Identify which cell holds the provided text, then report its (X, Y) central coordinate. 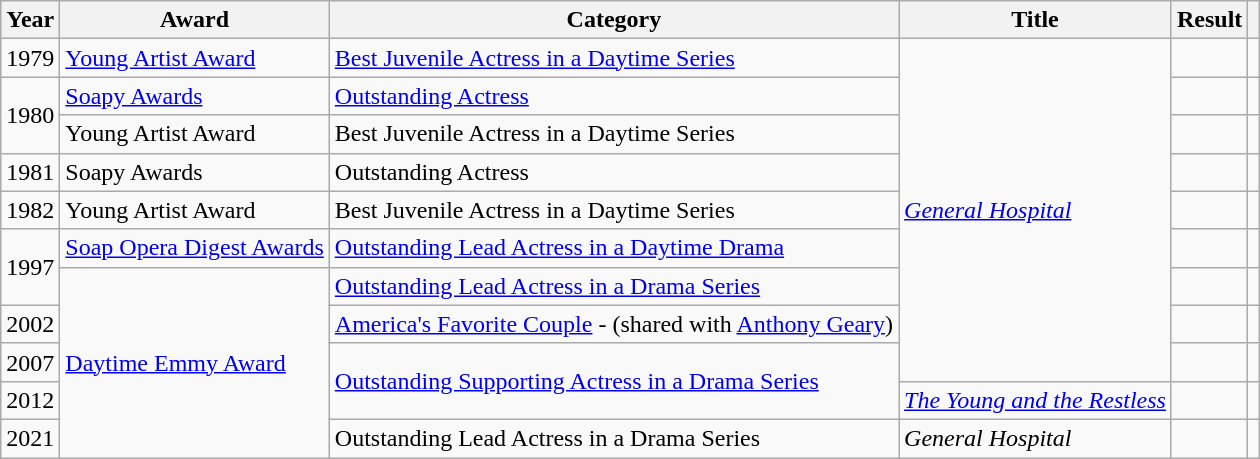
2007 (30, 362)
Outstanding Lead Actress in a Daytime Drama (614, 248)
1982 (30, 210)
Daytime Emmy Award (194, 362)
Title (1036, 20)
2002 (30, 324)
2012 (30, 400)
1979 (30, 58)
America's Favorite Couple - (shared with Anthony Geary) (614, 324)
1980 (30, 115)
Result (1209, 20)
1981 (30, 172)
Award (194, 20)
The Young and the Restless (1036, 400)
2021 (30, 438)
Soap Opera Digest Awards (194, 248)
1997 (30, 267)
Category (614, 20)
Year (30, 20)
Outstanding Supporting Actress in a Drama Series (614, 381)
